Locate the cell with the specified text and output its (x, y) center coordinate. 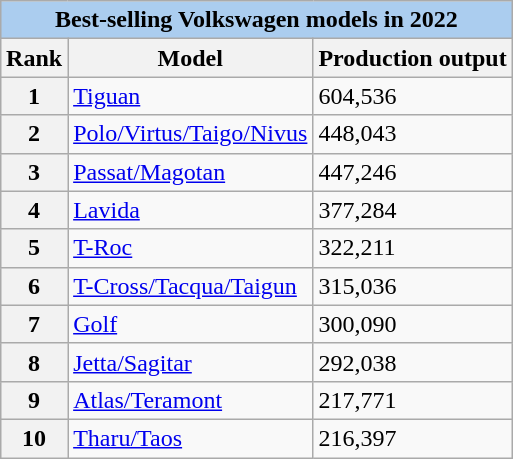
Lavida (190, 210)
Rank (34, 58)
Best-selling Volkswagen models in 2022 (257, 20)
315,036 (412, 286)
Tiguan (190, 96)
Atlas/Teramont (190, 400)
447,246 (412, 172)
Tharu/Taos (190, 438)
8 (34, 362)
217,771 (412, 400)
322,211 (412, 248)
10 (34, 438)
3 (34, 172)
2 (34, 134)
Polo/Virtus/Taigo/Nivus (190, 134)
Model (190, 58)
5 (34, 248)
T-Roc (190, 248)
448,043 (412, 134)
292,038 (412, 362)
6 (34, 286)
T-Cross/Tacqua/Taigun (190, 286)
Passat/Magotan (190, 172)
9 (34, 400)
300,090 (412, 324)
377,284 (412, 210)
7 (34, 324)
1 (34, 96)
216,397 (412, 438)
Golf (190, 324)
Jetta/Sagitar (190, 362)
Production output (412, 58)
4 (34, 210)
604,536 (412, 96)
